Output the (X, Y) coordinate of the center of the cell containing the given text.  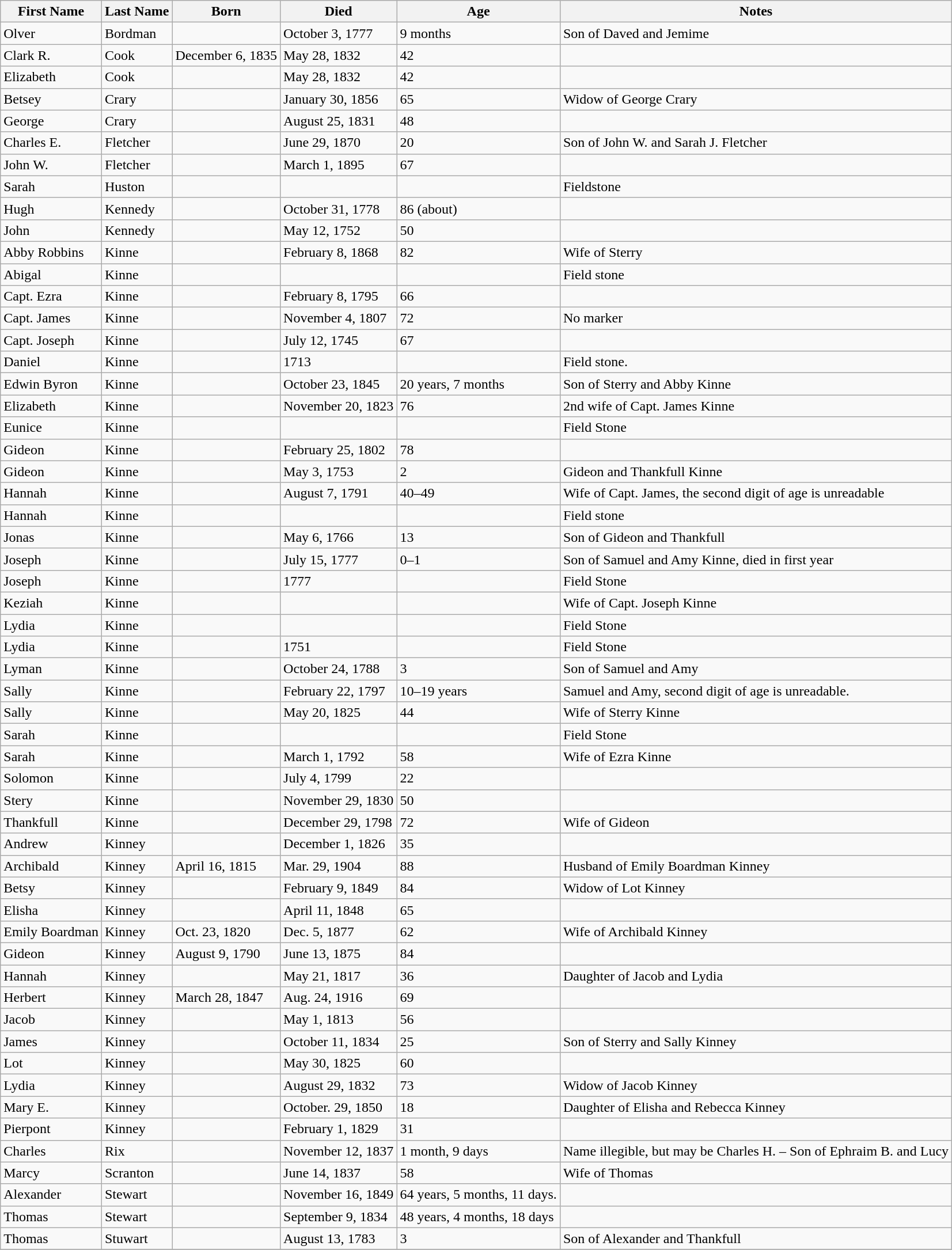
February 8, 1795 (339, 297)
October 24, 1788 (339, 669)
February 1, 1829 (339, 1129)
Olver (51, 33)
May 1, 1813 (339, 1020)
May 12, 1752 (339, 230)
Dec. 5, 1877 (339, 932)
Son of Gideon and Thankfull (756, 537)
Oct. 23, 1820 (226, 932)
First Name (51, 12)
Huston (136, 187)
66 (478, 297)
April 11, 1848 (339, 910)
Wife of Ezra Kinne (756, 757)
Born (226, 12)
Capt. James (51, 318)
Died (339, 12)
Edwin Byron (51, 384)
Gideon and Thankfull Kinne (756, 472)
1777 (339, 581)
Wife of Gideon (756, 822)
Eunice (51, 428)
1 month, 9 days (478, 1151)
Widow of Jacob Kinney (756, 1085)
Abby Robbins (51, 252)
Son of Sterry and Sally Kinney (756, 1042)
April 16, 1815 (226, 866)
20 (478, 143)
Jonas (51, 537)
86 (about) (478, 208)
Samuel and Amy, second digit of age is unreadable. (756, 691)
9 months (478, 33)
May 6, 1766 (339, 537)
Son of Alexander and Thankfull (756, 1238)
Husband of Emily Boardman Kinney (756, 866)
May 3, 1753 (339, 472)
Son of Daved and Jemime (756, 33)
20 years, 7 months (478, 384)
48 years, 4 months, 18 days (478, 1217)
Alexander (51, 1195)
November 12, 1837 (339, 1151)
George (51, 121)
Wife of Thomas (756, 1173)
Lot (51, 1063)
1713 (339, 362)
May 21, 1817 (339, 976)
May 20, 1825 (339, 713)
Bordman (136, 33)
Charles (51, 1151)
Herbert (51, 998)
February 9, 1849 (339, 888)
November 29, 1830 (339, 800)
31 (478, 1129)
October 11, 1834 (339, 1042)
Son of Samuel and Amy (756, 669)
69 (478, 998)
No marker (756, 318)
36 (478, 976)
January 30, 1856 (339, 99)
John W. (51, 165)
Mar. 29, 1904 (339, 866)
Betsy (51, 888)
March 1, 1792 (339, 757)
Capt. Joseph (51, 340)
December 1, 1826 (339, 844)
Thankfull (51, 822)
25 (478, 1042)
Rix (136, 1151)
44 (478, 713)
December 29, 1798 (339, 822)
July 15, 1777 (339, 559)
October 3, 1777 (339, 33)
Wife of Capt. Joseph Kinne (756, 603)
60 (478, 1063)
Jacob (51, 1020)
August 29, 1832 (339, 1085)
35 (478, 844)
Son of Sterry and Abby Kinne (756, 384)
13 (478, 537)
February 22, 1797 (339, 691)
62 (478, 932)
18 (478, 1107)
February 8, 1868 (339, 252)
March 1, 1895 (339, 165)
Scranton (136, 1173)
Daughter of Jacob and Lydia (756, 976)
Hugh (51, 208)
May 30, 1825 (339, 1063)
64 years, 5 months, 11 days. (478, 1195)
78 (478, 450)
Wife of Sterry Kinne (756, 713)
Abigal (51, 275)
76 (478, 406)
July 4, 1799 (339, 778)
Wife of Archibald Kinney (756, 932)
Keziah (51, 603)
Mary E. (51, 1107)
Pierpont (51, 1129)
Son of John W. and Sarah J. Fletcher (756, 143)
48 (478, 121)
John (51, 230)
Notes (756, 12)
Archibald (51, 866)
2nd wife of Capt. James Kinne (756, 406)
Andrew (51, 844)
2 (478, 472)
Wife of Capt. James, the second digit of age is unreadable (756, 493)
September 9, 1834 (339, 1217)
August 25, 1831 (339, 121)
Widow of George Crary (756, 99)
Charles E. (51, 143)
Name illegible, but may be Charles H. – Son of Ephraim B. and Lucy (756, 1151)
Marcy (51, 1173)
October 23, 1845 (339, 384)
Fieldstone (756, 187)
Widow of Lot Kinney (756, 888)
November 20, 1823 (339, 406)
Lyman (51, 669)
Son of Samuel and Amy Kinne, died in first year (756, 559)
Last Name (136, 12)
Daniel (51, 362)
November 16, 1849 (339, 1195)
56 (478, 1020)
40–49 (478, 493)
February 25, 1802 (339, 450)
10–19 years (478, 691)
July 12, 1745 (339, 340)
88 (478, 866)
June 14, 1837 (339, 1173)
1751 (339, 647)
December 6, 1835 (226, 55)
Betsey (51, 99)
Field stone. (756, 362)
0–1 (478, 559)
Age (478, 12)
March 28, 1847 (226, 998)
Clark R. (51, 55)
Solomon (51, 778)
Wife of Sterry (756, 252)
June 13, 1875 (339, 953)
October 31, 1778 (339, 208)
August 13, 1783 (339, 1238)
August 7, 1791 (339, 493)
Capt. Ezra (51, 297)
Stuwart (136, 1238)
November 4, 1807 (339, 318)
Daughter of Elisha and Rebecca Kinney (756, 1107)
August 9, 1790 (226, 953)
James (51, 1042)
82 (478, 252)
Elisha (51, 910)
22 (478, 778)
October. 29, 1850 (339, 1107)
Aug. 24, 1916 (339, 998)
Emily Boardman (51, 932)
June 29, 1870 (339, 143)
73 (478, 1085)
Stery (51, 800)
